Pinpoint the cell where the given text exists, returning its [X, Y] midpoint coordinate. 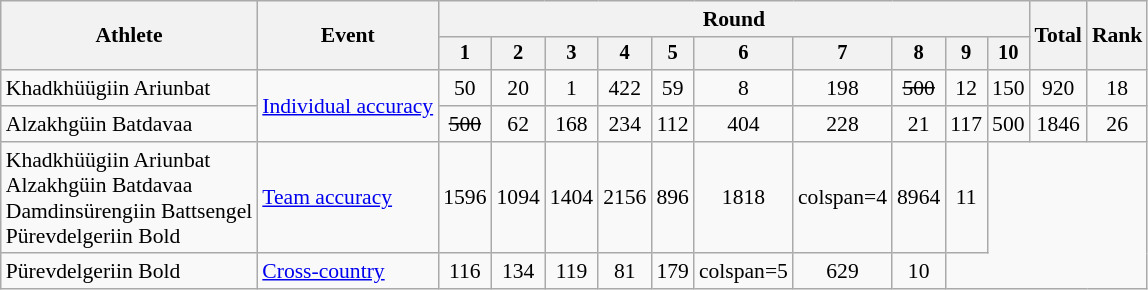
8964 [918, 198]
Total [1058, 36]
1818 [744, 198]
1596 [464, 198]
12 [966, 88]
5 [672, 54]
3 [572, 54]
59 [672, 88]
228 [842, 124]
Cross-country [348, 272]
896 [672, 198]
11 [966, 198]
150 [1008, 88]
2 [518, 54]
404 [744, 124]
Alzakhgüin Batdavaa [130, 124]
21 [918, 124]
Individual accuracy [348, 106]
Event [348, 36]
Pürevdelgeriin Bold [130, 272]
Khadkhüügiin AriunbatAlzakhgüin BatdavaaDamdinsürengiin BattsengelPürevdelgeriin Bold [130, 198]
1404 [572, 198]
7 [842, 54]
179 [672, 272]
Khadkhüügiin Ariunbat [130, 88]
20 [518, 88]
422 [624, 88]
2156 [624, 198]
1846 [1058, 124]
62 [518, 124]
4 [624, 54]
920 [1058, 88]
112 [672, 124]
116 [464, 272]
26 [1118, 124]
119 [572, 272]
81 [624, 272]
198 [842, 88]
colspan=4 [842, 198]
Athlete [130, 36]
50 [464, 88]
629 [842, 272]
Team accuracy [348, 198]
117 [966, 124]
9 [966, 54]
Rank [1118, 36]
234 [624, 124]
6 [744, 54]
18 [1118, 88]
1094 [518, 198]
168 [572, 124]
134 [518, 272]
colspan=5 [744, 272]
Round [734, 19]
